From the cell containing the given text, extract its center point as (X, Y) coordinate. 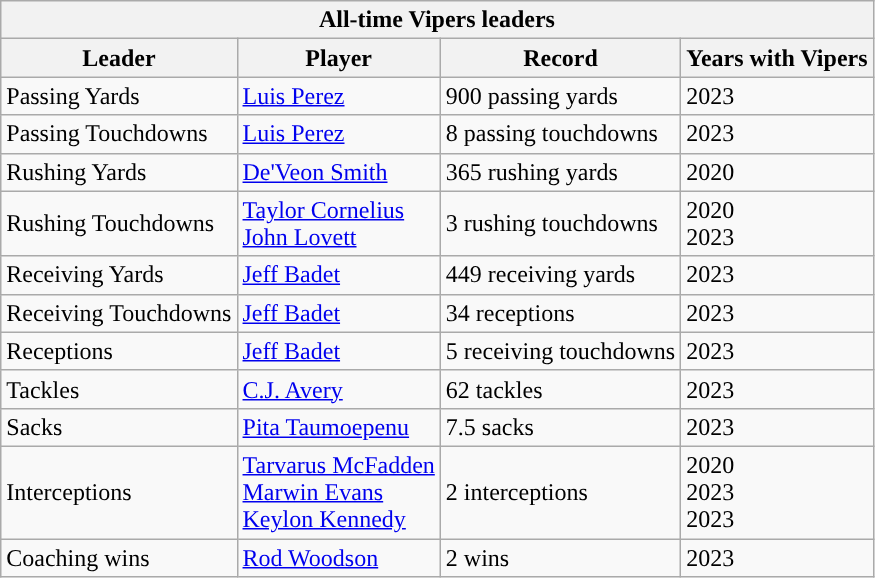
Coaching wins (119, 557)
5 receiving touchdowns (560, 351)
Tackles (119, 389)
Tarvarus McFaddenMarwin EvansKeylon Kennedy (338, 492)
62 tackles (560, 389)
De'Veon Smith (338, 172)
Rushing Yards (119, 172)
Record (560, 58)
34 receptions (560, 313)
Receiving Yards (119, 275)
Passing Touchdowns (119, 134)
365 rushing yards (560, 172)
449 receiving yards (560, 275)
3 rushing touchdowns (560, 224)
7.5 sacks (560, 427)
Passing Yards (119, 96)
Rod Woodson (338, 557)
900 passing yards (560, 96)
20202023 (777, 224)
Sacks (119, 427)
Taylor CorneliusJohn Lovett (338, 224)
2020 (777, 172)
Pita Taumoepenu (338, 427)
Rushing Touchdowns (119, 224)
Years with Vipers (777, 58)
Player (338, 58)
Interceptions (119, 492)
202020232023 (777, 492)
2 interceptions (560, 492)
Receptions (119, 351)
C.J. Avery (338, 389)
All-time Vipers leaders (437, 20)
2 wins (560, 557)
Receiving Touchdowns (119, 313)
8 passing touchdowns (560, 134)
Leader (119, 58)
